Identify which cell holds the provided text, then report its (X, Y) central coordinate. 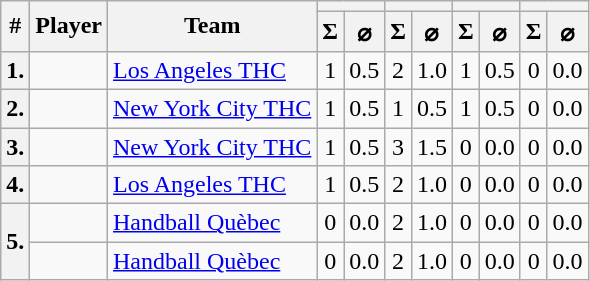
3 (398, 147)
2. (16, 108)
5. (16, 242)
Team (212, 26)
4. (16, 185)
1. (16, 70)
3. (16, 147)
# (16, 26)
1.5 (432, 147)
Player (69, 26)
